Return the (X, Y) coordinate for the center point of the cell that contains the specified text.  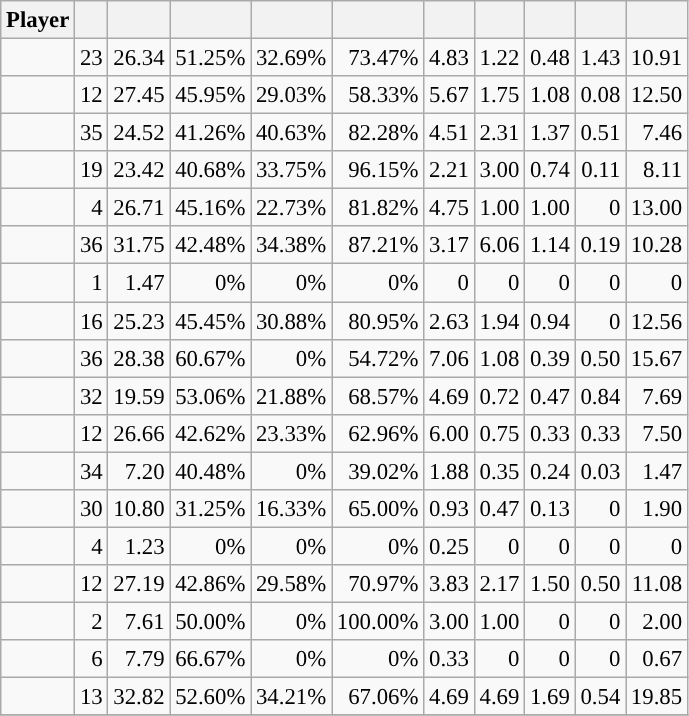
23.42 (139, 170)
60.67% (210, 358)
23.33% (292, 433)
0.51 (600, 133)
35 (92, 133)
28.38 (139, 358)
32.69% (292, 58)
52.60% (210, 697)
19.85 (657, 697)
34.38% (292, 245)
1.75 (499, 95)
0.13 (550, 509)
30 (92, 509)
2 (92, 621)
45.95% (210, 95)
4.83 (449, 58)
62.96% (378, 433)
2.17 (499, 584)
51.25% (210, 58)
7.20 (139, 471)
7.06 (449, 358)
54.72% (378, 358)
2.63 (449, 321)
0.35 (499, 471)
1.43 (600, 58)
0.08 (600, 95)
82.28% (378, 133)
29.58% (292, 584)
1.22 (499, 58)
26.34 (139, 58)
19.59 (139, 396)
87.21% (378, 245)
2.31 (499, 133)
1.37 (550, 133)
1.88 (449, 471)
10.28 (657, 245)
70.97% (378, 584)
33.75% (292, 170)
0.94 (550, 321)
30.88% (292, 321)
3.17 (449, 245)
0.75 (499, 433)
1.69 (550, 697)
31.75 (139, 245)
80.95% (378, 321)
15.67 (657, 358)
12.50 (657, 95)
23 (92, 58)
58.33% (378, 95)
32 (92, 396)
68.57% (378, 396)
67.06% (378, 697)
0.03 (600, 471)
1.94 (499, 321)
7.50 (657, 433)
0.74 (550, 170)
42.86% (210, 584)
40.48% (210, 471)
66.67% (210, 659)
1.50 (550, 584)
5.67 (449, 95)
45.45% (210, 321)
21.88% (292, 396)
11.08 (657, 584)
Player (38, 20)
50.00% (210, 621)
100.00% (378, 621)
0.72 (499, 396)
0.39 (550, 358)
16 (92, 321)
1.14 (550, 245)
25.23 (139, 321)
53.06% (210, 396)
40.63% (292, 133)
40.68% (210, 170)
10.91 (657, 58)
7.69 (657, 396)
0.93 (449, 509)
26.71 (139, 208)
0.19 (600, 245)
73.47% (378, 58)
6.00 (449, 433)
42.62% (210, 433)
2.00 (657, 621)
7.79 (139, 659)
29.03% (292, 95)
0.54 (600, 697)
34.21% (292, 697)
1.90 (657, 509)
6 (92, 659)
31.25% (210, 509)
45.16% (210, 208)
0.24 (550, 471)
7.61 (139, 621)
4.75 (449, 208)
10.80 (139, 509)
0.25 (449, 546)
4.51 (449, 133)
42.48% (210, 245)
27.19 (139, 584)
16.33% (292, 509)
0.48 (550, 58)
13 (92, 697)
26.66 (139, 433)
96.15% (378, 170)
6.06 (499, 245)
24.52 (139, 133)
22.73% (292, 208)
12.56 (657, 321)
27.45 (139, 95)
41.26% (210, 133)
65.00% (378, 509)
1 (92, 283)
7.46 (657, 133)
1.23 (139, 546)
0.11 (600, 170)
3.83 (449, 584)
32.82 (139, 697)
39.02% (378, 471)
81.82% (378, 208)
8.11 (657, 170)
34 (92, 471)
0.84 (600, 396)
2.21 (449, 170)
19 (92, 170)
13.00 (657, 208)
0.67 (657, 659)
